Pinpoint the cell where the given text exists, returning its (x, y) midpoint coordinate. 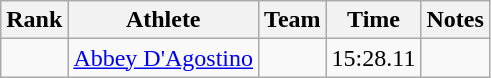
Athlete (164, 20)
Team (293, 20)
Abbey D'Agostino (164, 58)
15:28.11 (374, 58)
Time (374, 20)
Notes (455, 20)
Rank (34, 20)
